Pinpoint the cell where the given text exists, returning its [X, Y] midpoint coordinate. 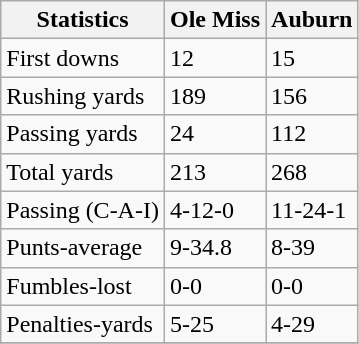
Punts-average [83, 248]
Passing (C-A-I) [83, 210]
4-29 [312, 324]
9-34.8 [214, 248]
268 [312, 172]
First downs [83, 58]
Ole Miss [214, 20]
213 [214, 172]
Statistics [83, 20]
112 [312, 134]
Passing yards [83, 134]
Fumbles-lost [83, 286]
5-25 [214, 324]
12 [214, 58]
189 [214, 96]
156 [312, 96]
15 [312, 58]
Penalties-yards [83, 324]
8-39 [312, 248]
11-24-1 [312, 210]
Total yards [83, 172]
Rushing yards [83, 96]
Auburn [312, 20]
4-12-0 [214, 210]
24 [214, 134]
